Scan for the cell matching the given text and deliver its (X, Y) coordinate at center. 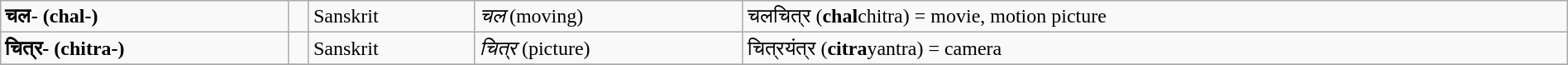
चित्रयंत्र (citrayantra) = camera (1154, 48)
चित्र- (chitra-) (145, 48)
चित्र (picture) (609, 48)
चल (moving) (609, 17)
चलचित्र (chalchitra) = movie, motion picture (1154, 17)
चल- (chal-) (145, 17)
